Find where the given text appears and provide that cell's center as [X, Y] coordinate. 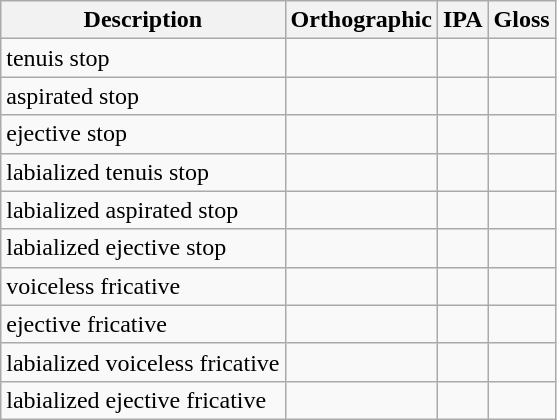
Description [143, 20]
tenuis stop [143, 58]
IPA [462, 20]
voiceless fricative [143, 286]
labialized voiceless fricative [143, 362]
labialized tenuis stop [143, 172]
Orthographic [361, 20]
ejective stop [143, 134]
labialized aspirated stop [143, 210]
ejective fricative [143, 324]
Gloss [522, 20]
labialized ejective fricative [143, 400]
labialized ejective stop [143, 248]
aspirated stop [143, 96]
